Extract the [x, y] coordinate from the center of the cell holding the provided text.  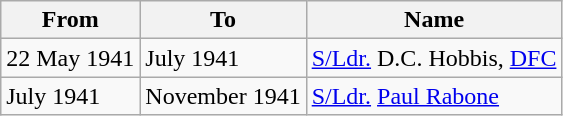
November 1941 [223, 96]
To [223, 20]
S/Ldr. Paul Rabone [434, 96]
Name [434, 20]
S/Ldr. D.C. Hobbis, DFC [434, 58]
From [70, 20]
22 May 1941 [70, 58]
